Determine the (X, Y) coordinate at the center of the cell enclosing the given text.  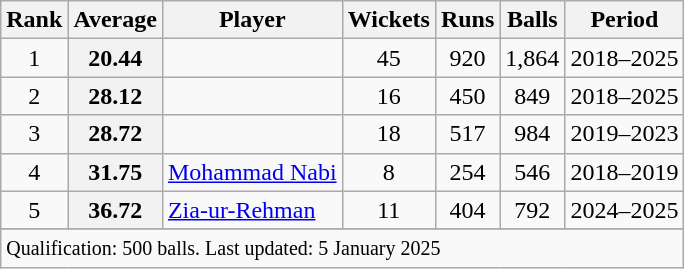
28.72 (116, 134)
984 (532, 134)
792 (532, 210)
Rank (34, 20)
31.75 (116, 172)
2019–2023 (624, 134)
5 (34, 210)
18 (388, 134)
4 (34, 172)
2 (34, 96)
11 (388, 210)
546 (532, 172)
Balls (532, 20)
920 (467, 58)
450 (467, 96)
2018–2019 (624, 172)
Qualification: 500 balls. Last updated: 5 January 2025 (342, 248)
16 (388, 96)
28.12 (116, 96)
Period (624, 20)
1,864 (532, 58)
Wickets (388, 20)
254 (467, 172)
20.44 (116, 58)
517 (467, 134)
1 (34, 58)
Mohammad Nabi (252, 172)
Zia-ur-Rehman (252, 210)
Runs (467, 20)
Average (116, 20)
2024–2025 (624, 210)
8 (388, 172)
Player (252, 20)
45 (388, 58)
3 (34, 134)
404 (467, 210)
36.72 (116, 210)
849 (532, 96)
